Output the [x, y] coordinate of the center of the cell containing the given text.  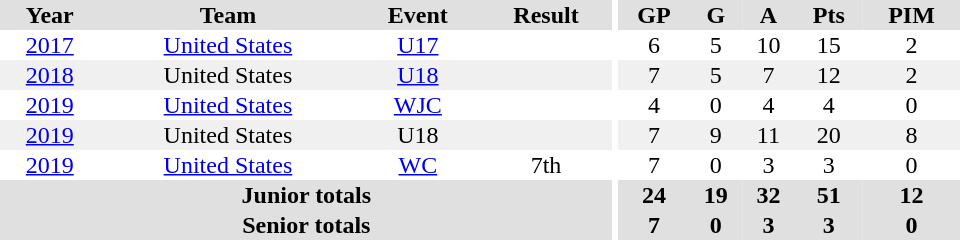
2017 [50, 45]
24 [654, 195]
15 [829, 45]
8 [912, 135]
U17 [418, 45]
Result [546, 15]
32 [768, 195]
7th [546, 165]
GP [654, 15]
PIM [912, 15]
6 [654, 45]
11 [768, 135]
2018 [50, 75]
Team [228, 15]
51 [829, 195]
Event [418, 15]
WJC [418, 105]
Year [50, 15]
Senior totals [306, 225]
19 [716, 195]
20 [829, 135]
WC [418, 165]
10 [768, 45]
9 [716, 135]
A [768, 15]
Junior totals [306, 195]
G [716, 15]
Pts [829, 15]
